For the text-containing cell, return its midpoint in (x, y) coordinate format. 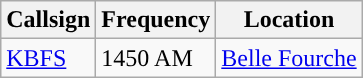
Callsign (48, 20)
Belle Fourche (289, 58)
Location (289, 20)
1450 AM (156, 58)
Frequency (156, 20)
KBFS (48, 58)
